Determine the (X, Y) coordinate at the center of the cell enclosing the given text.  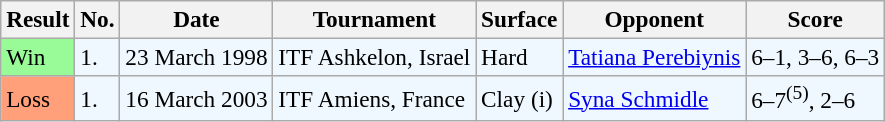
ITF Ashkelon, Israel (374, 57)
Tatiana Perebiynis (654, 57)
6–7(5), 2–6 (816, 98)
Syna Schmidle (654, 98)
Tournament (374, 19)
Surface (520, 19)
23 March 1998 (196, 57)
No. (98, 19)
Clay (i) (520, 98)
Win (38, 57)
Date (196, 19)
Opponent (654, 19)
Hard (520, 57)
6–1, 3–6, 6–3 (816, 57)
Result (38, 19)
Loss (38, 98)
16 March 2003 (196, 98)
Score (816, 19)
ITF Amiens, France (374, 98)
